Provide the (x, y) coordinate of the cell's center where the given text is located.  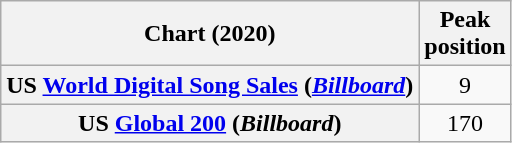
US World Digital Song Sales (Billboard) (210, 85)
170 (465, 123)
9 (465, 85)
Peakposition (465, 34)
US Global 200 (Billboard) (210, 123)
Chart (2020) (210, 34)
